Pinpoint the cell where the given text exists, returning its [x, y] midpoint coordinate. 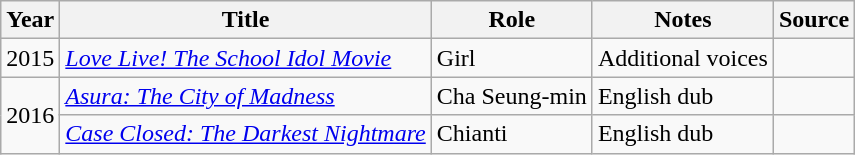
Title [246, 20]
Chianti [512, 134]
Source [814, 20]
2016 [30, 115]
Notes [682, 20]
Role [512, 20]
Year [30, 20]
Girl [512, 58]
Asura: The City of Madness [246, 96]
Additional voices [682, 58]
Love Live! The School Idol Movie [246, 58]
2015 [30, 58]
Case Closed: The Darkest Nightmare [246, 134]
Cha Seung-min [512, 96]
